Identify which cell holds the provided text, then report its [x, y] central coordinate. 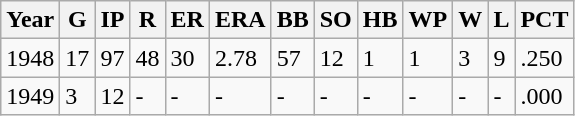
IP [112, 20]
L [502, 20]
97 [112, 58]
1948 [30, 58]
48 [148, 58]
2.78 [240, 58]
W [470, 20]
G [78, 20]
.000 [544, 96]
30 [187, 58]
HB [380, 20]
BB [292, 20]
SO [336, 20]
57 [292, 58]
Year [30, 20]
R [148, 20]
PCT [544, 20]
WP [428, 20]
9 [502, 58]
ER [187, 20]
1949 [30, 96]
.250 [544, 58]
17 [78, 58]
ERA [240, 20]
